Search for the cell housing the specified text and yield its (x, y) center coordinate. 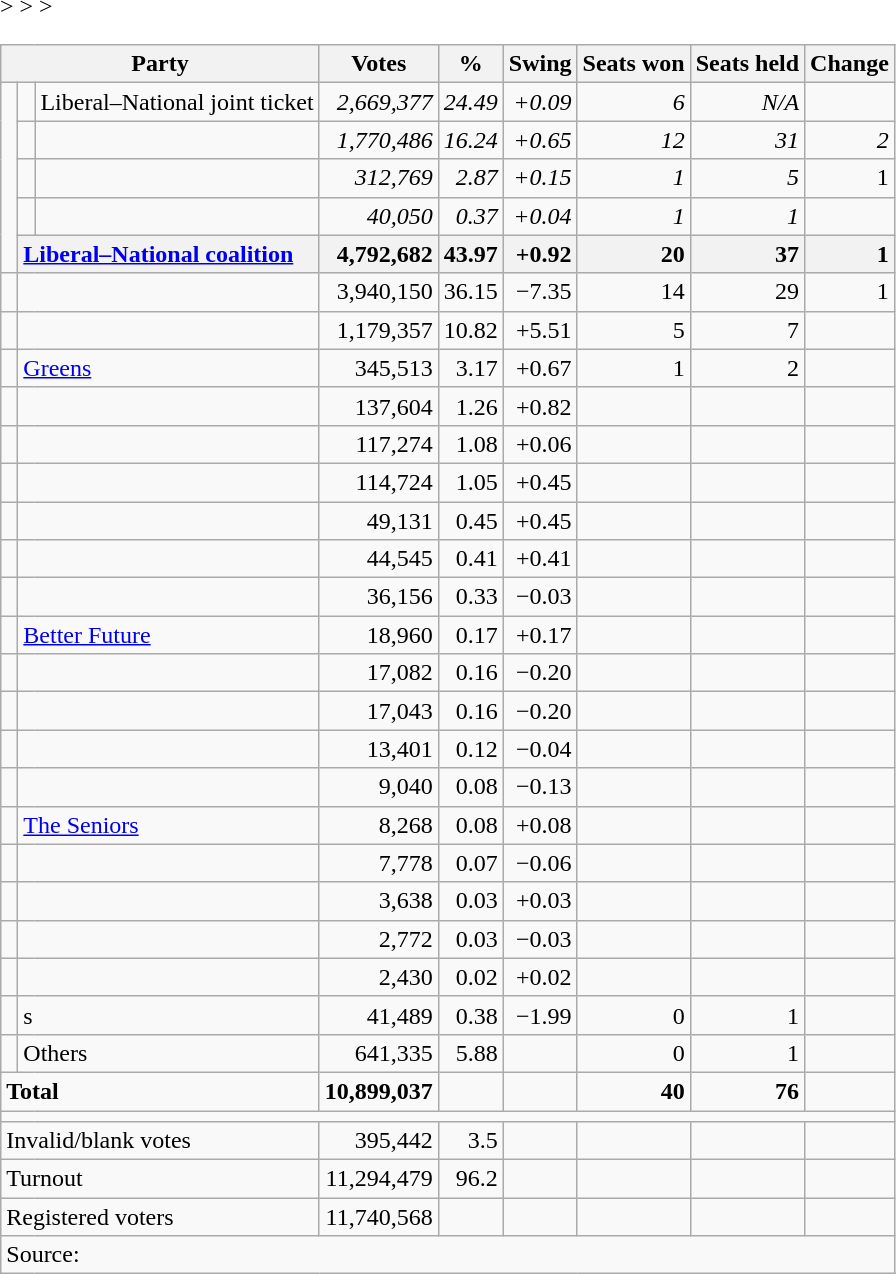
+0.03 (540, 901)
49,131 (378, 521)
−0.06 (540, 863)
3.5 (470, 1141)
4,792,682 (378, 254)
3,638 (378, 901)
−7.35 (540, 292)
+0.82 (540, 406)
N/A (747, 102)
−0.04 (540, 749)
Turnout (160, 1179)
41,489 (378, 1015)
37 (747, 254)
137,604 (378, 406)
+0.08 (540, 825)
10.82 (470, 330)
+0.02 (540, 977)
+5.51 (540, 330)
31 (747, 140)
Others (168, 1053)
13,401 (378, 749)
17,082 (378, 673)
Seats held (747, 64)
Seats won (634, 64)
Liberal–National joint ticket (177, 102)
+0.09 (540, 102)
2.87 (470, 178)
Better Future (168, 635)
43.97 (470, 254)
+0.92 (540, 254)
114,724 (378, 482)
1,770,486 (378, 140)
1.08 (470, 444)
+0.67 (540, 368)
Greens (168, 368)
17,043 (378, 711)
5.88 (470, 1053)
−0.13 (540, 787)
+0.06 (540, 444)
36,156 (378, 597)
1.05 (470, 482)
14 (634, 292)
40 (634, 1091)
11,740,568 (378, 1217)
The Seniors (168, 825)
18,960 (378, 635)
2,430 (378, 977)
Invalid/blank votes (160, 1141)
0.12 (470, 749)
Liberal–National coalition (168, 254)
11,294,479 (378, 1179)
Registered voters (160, 1217)
Party (160, 64)
16.24 (470, 140)
9,040 (378, 787)
345,513 (378, 368)
7 (747, 330)
641,335 (378, 1053)
3,940,150 (378, 292)
0.33 (470, 597)
24.49 (470, 102)
395,442 (378, 1141)
2,669,377 (378, 102)
+0.17 (540, 635)
7,778 (378, 863)
+0.41 (540, 559)
Change (850, 64)
117,274 (378, 444)
1.26 (470, 406)
s (168, 1015)
10,899,037 (378, 1091)
Votes (378, 64)
0.17 (470, 635)
96.2 (470, 1179)
Source: (448, 1255)
0.02 (470, 977)
+0.04 (540, 216)
0.41 (470, 559)
0.37 (470, 216)
Swing (540, 64)
+0.15 (540, 178)
+0.65 (540, 140)
−1.99 (540, 1015)
312,769 (378, 178)
0.38 (470, 1015)
44,545 (378, 559)
% (470, 64)
29 (747, 292)
3.17 (470, 368)
0.07 (470, 863)
36.15 (470, 292)
1,179,357 (378, 330)
40,050 (378, 216)
2,772 (378, 939)
12 (634, 140)
0.45 (470, 521)
8,268 (378, 825)
Total (160, 1091)
76 (747, 1091)
6 (634, 102)
20 (634, 254)
